Determine the (X, Y) coordinate at the center of the cell enclosing the given text.  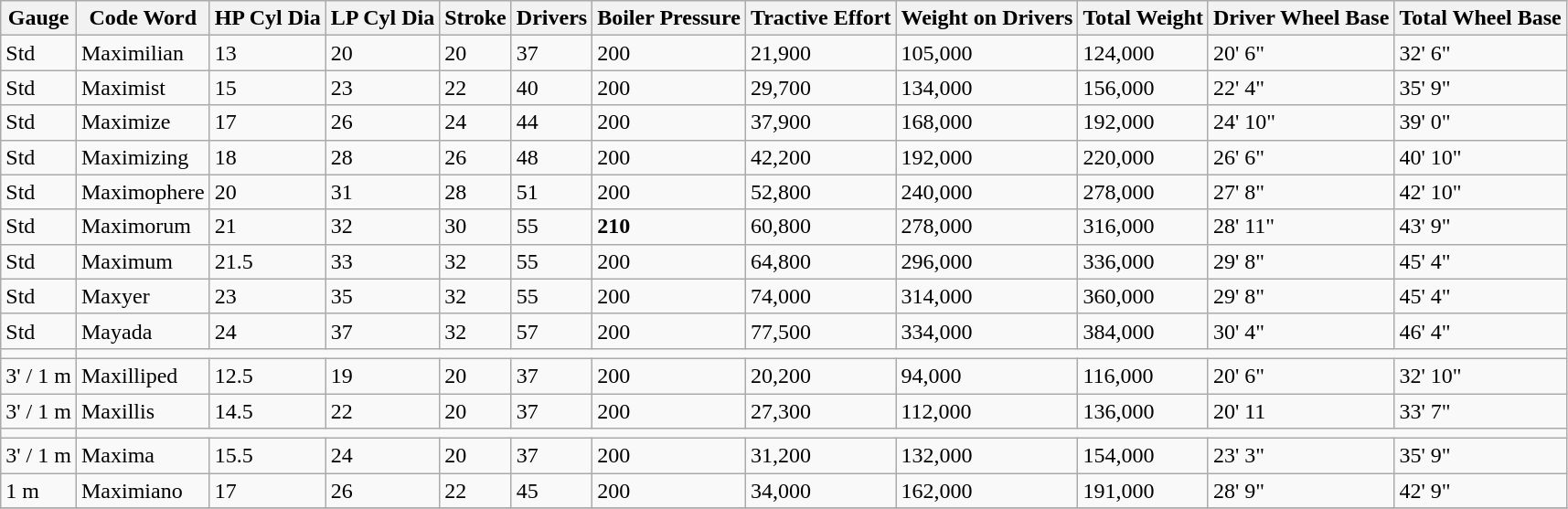
314,000 (987, 296)
39' 0" (1480, 122)
35 (382, 296)
24' 10" (1300, 122)
Maximum (143, 261)
210 (669, 227)
Maximize (143, 122)
28' 11" (1300, 227)
191,000 (1143, 491)
Maxillis (143, 410)
112,000 (987, 410)
Maximophere (143, 192)
1 m (38, 491)
31,200 (821, 456)
43' 9" (1480, 227)
240,000 (987, 192)
31 (382, 192)
Tractive Effort (821, 18)
Total Wheel Base (1480, 18)
Maximilian (143, 53)
40 (551, 88)
162,000 (987, 491)
44 (551, 122)
32' 6" (1480, 53)
51 (551, 192)
132,000 (987, 456)
77,500 (821, 331)
Code Word (143, 18)
Driver Wheel Base (1300, 18)
168,000 (987, 122)
33' 7" (1480, 410)
Total Weight (1143, 18)
124,000 (1143, 53)
116,000 (1143, 376)
20' 11 (1300, 410)
20,200 (821, 376)
42' 10" (1480, 192)
13 (267, 53)
23' 3" (1300, 456)
30 (475, 227)
29,700 (821, 88)
Maximiano (143, 491)
46' 4" (1480, 331)
Weight on Drivers (987, 18)
Maxima (143, 456)
32' 10" (1480, 376)
28' 9" (1300, 491)
LP Cyl Dia (382, 18)
156,000 (1143, 88)
19 (382, 376)
336,000 (1143, 261)
34,000 (821, 491)
136,000 (1143, 410)
48 (551, 157)
Drivers (551, 18)
15 (267, 88)
37,900 (821, 122)
42' 9" (1480, 491)
21,900 (821, 53)
14.5 (267, 410)
Maxilliped (143, 376)
21.5 (267, 261)
Gauge (38, 18)
26' 6" (1300, 157)
64,800 (821, 261)
105,000 (987, 53)
15.5 (267, 456)
Maximist (143, 88)
Maximizing (143, 157)
Maximorum (143, 227)
60,800 (821, 227)
134,000 (987, 88)
27' 8" (1300, 192)
27,300 (821, 410)
Maxyer (143, 296)
18 (267, 157)
52,800 (821, 192)
33 (382, 261)
45 (551, 491)
384,000 (1143, 331)
30' 4" (1300, 331)
74,000 (821, 296)
154,000 (1143, 456)
HP Cyl Dia (267, 18)
21 (267, 227)
22' 4" (1300, 88)
Boiler Pressure (669, 18)
220,000 (1143, 157)
12.5 (267, 376)
296,000 (987, 261)
Mayada (143, 331)
334,000 (987, 331)
57 (551, 331)
360,000 (1143, 296)
316,000 (1143, 227)
40' 10" (1480, 157)
42,200 (821, 157)
94,000 (987, 376)
Stroke (475, 18)
